Detect which cell encompasses the target text, then output its [x, y] center coordinate. 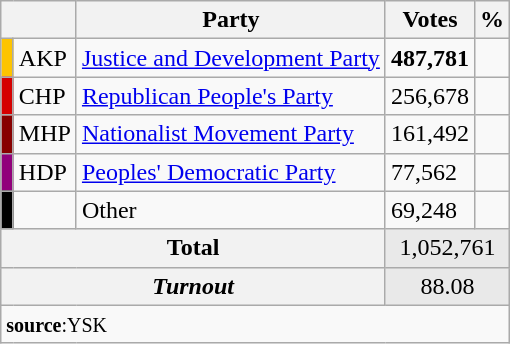
88.08 [447, 286]
Party [230, 20]
Other [230, 210]
AKP [44, 58]
Total [194, 248]
Turnout [194, 286]
161,492 [430, 134]
1,052,761 [447, 248]
MHP [44, 134]
69,248 [430, 210]
CHP [44, 96]
256,678 [430, 96]
Justice and Development Party [230, 58]
Nationalist Movement Party [230, 134]
% [492, 20]
77,562 [430, 172]
Votes [430, 20]
Republican People's Party [230, 96]
Peoples' Democratic Party [230, 172]
487,781 [430, 58]
source:YSK [256, 324]
HDP [44, 172]
